Output the [X, Y] coordinate of the center of the cell containing the given text.  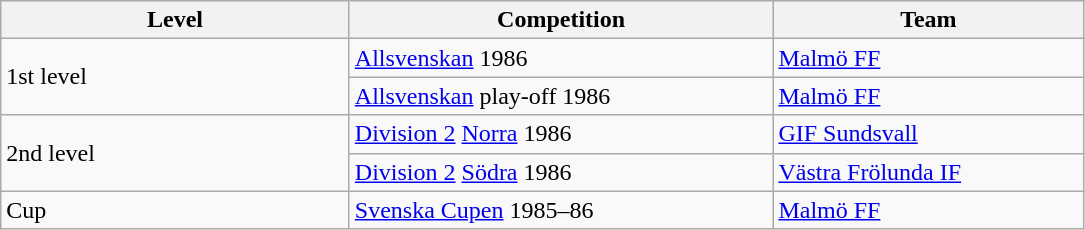
2nd level [176, 153]
Division 2 Södra 1986 [561, 172]
Svenska Cupen 1985–86 [561, 210]
Division 2 Norra 1986 [561, 134]
1st level [176, 77]
Level [176, 20]
Team [928, 20]
Allsvenskan 1986 [561, 58]
GIF Sundsvall [928, 134]
Competition [561, 20]
Cup [176, 210]
Västra Frölunda IF [928, 172]
Allsvenskan play-off 1986 [561, 96]
